Return (X, Y) of the center of cell containing provided text 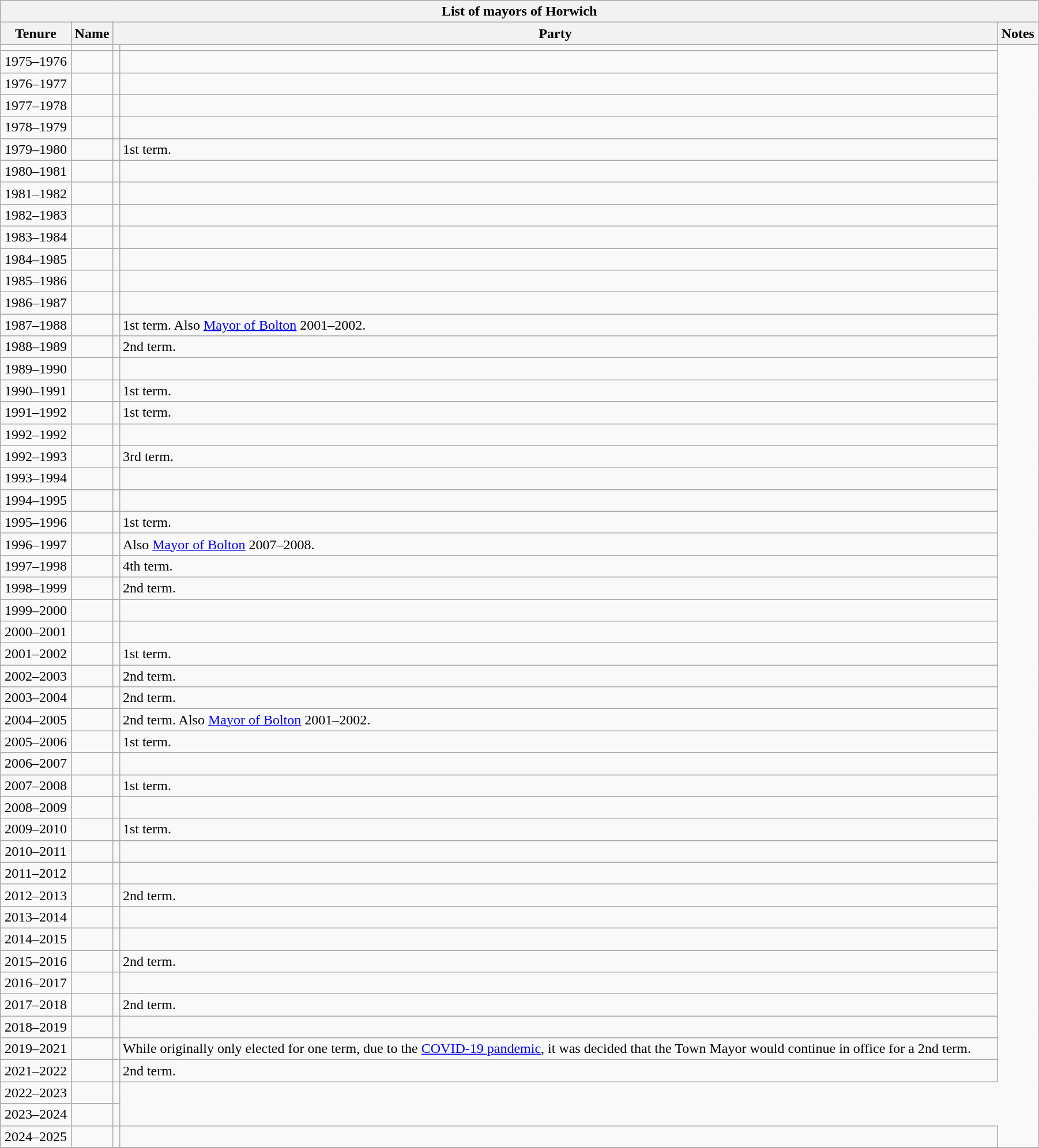
1984–1985 (36, 259)
Tenure (36, 33)
1982–1983 (36, 215)
2009–2010 (36, 829)
1992–1992 (36, 435)
2012–2013 (36, 895)
4th term. (558, 566)
2011–2012 (36, 873)
1977–1978 (36, 105)
1981–1982 (36, 193)
2017–2018 (36, 1005)
Party (555, 33)
1994–1995 (36, 500)
2006–2007 (36, 764)
2013–2014 (36, 917)
2nd term. Also Mayor of Bolton 2001–2002. (558, 720)
1996–1997 (36, 544)
2019–2021 (36, 1049)
1989–1990 (36, 369)
2005–2006 (36, 742)
2002–2003 (36, 676)
2007–2008 (36, 786)
Notes (1018, 33)
1991–1992 (36, 413)
2010–2011 (36, 851)
2022–2023 (36, 1093)
1987–1988 (36, 325)
1979–1980 (36, 149)
2008–2009 (36, 807)
3rd term. (558, 456)
2024–2025 (36, 1136)
1990–1991 (36, 391)
2000–2001 (36, 632)
1998–1999 (36, 588)
List of mayors of Horwich (519, 12)
2004–2005 (36, 720)
1978–1979 (36, 127)
1992–1993 (36, 456)
2021–2022 (36, 1071)
1st term. Also Mayor of Bolton 2001–2002. (558, 325)
1986–1987 (36, 303)
1988–1989 (36, 347)
2016–2017 (36, 983)
2014–2015 (36, 939)
1995–1996 (36, 522)
1999–2000 (36, 610)
2003–2004 (36, 698)
Name (92, 33)
2001–2002 (36, 654)
1980–1981 (36, 171)
2023–2024 (36, 1115)
1975–1976 (36, 62)
1976–1977 (36, 84)
Also Mayor of Bolton 2007–2008. (558, 544)
1993–1994 (36, 478)
1983–1984 (36, 237)
While originally only elected for one term, due to the COVID-19 pandemic, it was decided that the Town Mayor would continue in office for a 2nd term. (558, 1049)
2015–2016 (36, 961)
1997–1998 (36, 566)
2018–2019 (36, 1027)
1985–1986 (36, 281)
